Return the [X, Y] coordinate for the center point of the cell that contains the specified text.  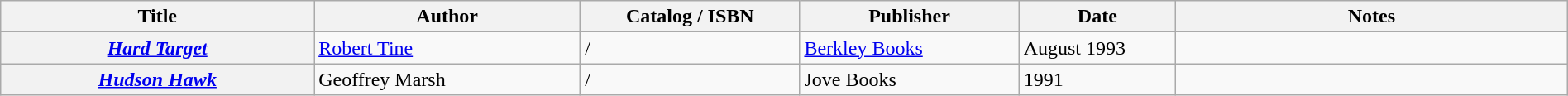
Robert Tine [447, 48]
Hard Target [157, 48]
Author [447, 17]
Date [1097, 17]
Hudson Hawk [157, 79]
Geoffrey Marsh [447, 79]
Notes [1372, 17]
1991 [1097, 79]
August 1993 [1097, 48]
Title [157, 17]
Jove Books [910, 79]
Berkley Books [910, 48]
Publisher [910, 17]
Catalog / ISBN [690, 17]
